Identify which cell holds the provided text, then report its (X, Y) central coordinate. 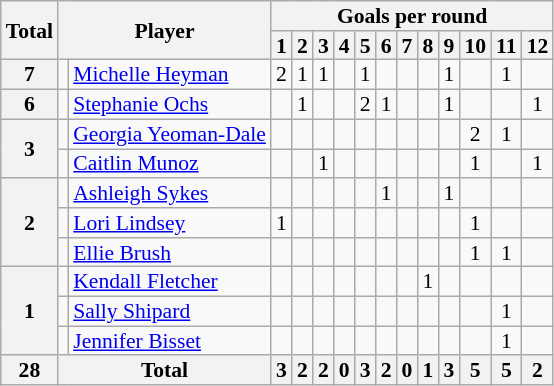
Lori Lindsey (170, 223)
10 (475, 46)
Ashleigh Sykes (170, 193)
Player (164, 30)
4 (344, 46)
11 (506, 46)
Stephanie Ochs (170, 105)
Ellie Brush (170, 253)
Georgia Yeoman-Dale (170, 134)
Sally Shipard (170, 312)
Caitlin Munoz (170, 164)
Jennifer Bisset (170, 341)
Michelle Heyman (170, 75)
Kendall Fletcher (170, 282)
12 (538, 46)
9 (448, 46)
Goals per round (412, 16)
28 (30, 371)
8 (428, 46)
